From the cell containing the given text, extract its center point as (X, Y) coordinate. 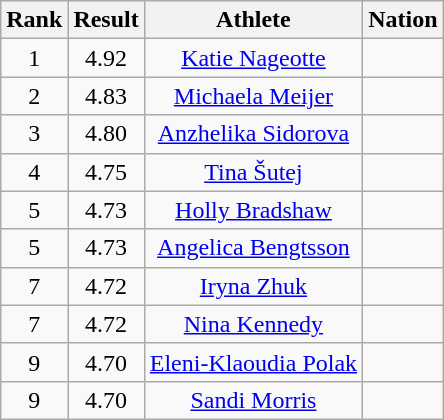
Rank (34, 20)
Athlete (253, 20)
Sandi Morris (253, 400)
Holly Bradshaw (253, 210)
Nation (403, 20)
4.83 (106, 96)
Iryna Zhuk (253, 286)
3 (34, 134)
Tina Šutej (253, 172)
4.75 (106, 172)
Anzhelika Sidorova (253, 134)
4 (34, 172)
Angelica Bengtsson (253, 248)
4.80 (106, 134)
Nina Kennedy (253, 324)
1 (34, 58)
Katie Nageotte (253, 58)
Michaela Meijer (253, 96)
Result (106, 20)
2 (34, 96)
Eleni-Klaoudia Polak (253, 362)
4.92 (106, 58)
